Return the (x, y) coordinate for the center point of the cell that contains the specified text.  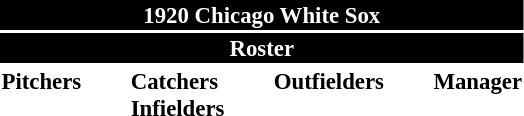
1920 Chicago White Sox (262, 15)
Roster (262, 48)
